Output the (x, y) coordinate of the center of the cell containing the given text.  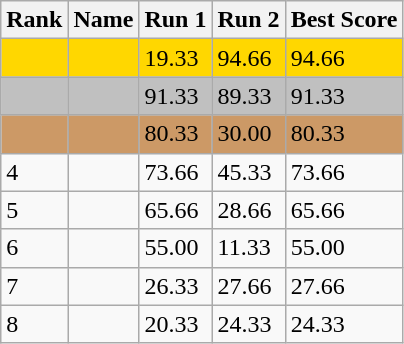
5 (34, 210)
Run 2 (248, 20)
89.33 (248, 96)
8 (34, 324)
Run 1 (176, 20)
6 (34, 248)
Best Score (344, 20)
4 (34, 172)
19.33 (176, 58)
45.33 (248, 172)
28.66 (248, 210)
11.33 (248, 248)
7 (34, 286)
Name (104, 20)
26.33 (176, 286)
20.33 (176, 324)
30.00 (248, 134)
Rank (34, 20)
